Identify which cell holds the provided text, then report its (X, Y) central coordinate. 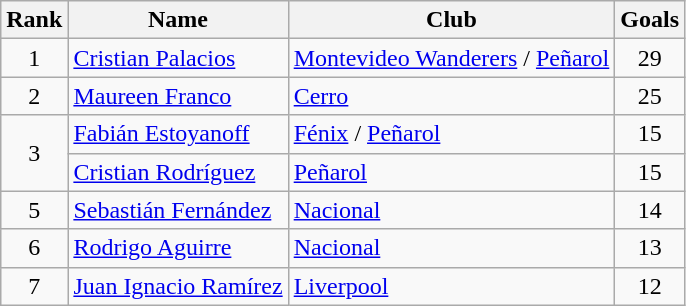
13 (650, 248)
Fabián Estoyanoff (178, 134)
Name (178, 20)
25 (650, 96)
Peñarol (452, 172)
Montevideo Wanderers / Peñarol (452, 58)
1 (34, 58)
5 (34, 210)
Goals (650, 20)
Liverpool (452, 286)
2 (34, 96)
Cristian Palacios (178, 58)
12 (650, 286)
Club (452, 20)
Sebastián Fernández (178, 210)
3 (34, 153)
29 (650, 58)
Rank (34, 20)
6 (34, 248)
Fénix / Peñarol (452, 134)
14 (650, 210)
Rodrigo Aguirre (178, 248)
Cerro (452, 96)
Juan Ignacio Ramírez (178, 286)
Maureen Franco (178, 96)
7 (34, 286)
Cristian Rodríguez (178, 172)
